Detect which cell encompasses the target text, then output its (X, Y) center coordinate. 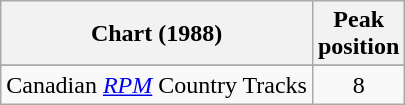
Chart (1988) (157, 34)
Canadian RPM Country Tracks (157, 85)
8 (358, 85)
Peakposition (358, 34)
